Output the [X, Y] coordinate of the center of the cell containing the given text.  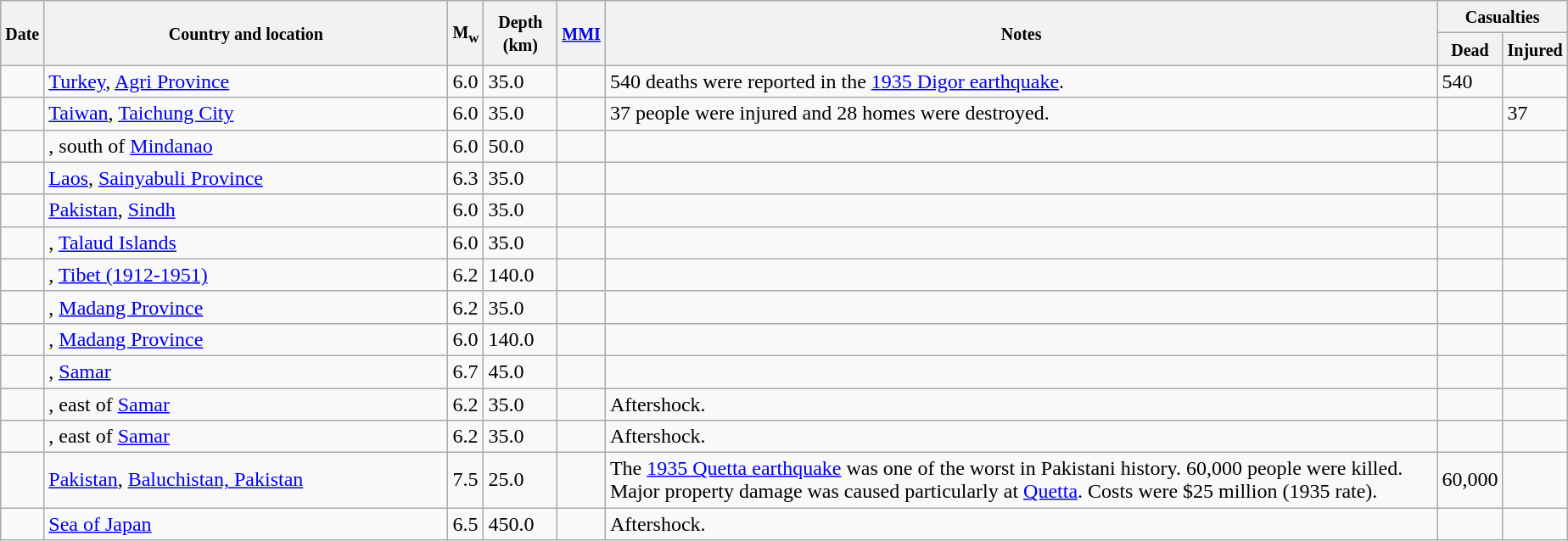
50.0 [521, 146]
450.0 [521, 524]
Depth (km) [521, 33]
37 [1535, 114]
Turkey, Agri Province [246, 81]
Injured [1535, 49]
Casualties [1502, 17]
, south of Mindanao [246, 146]
25.0 [521, 480]
MMI [582, 33]
Notes [1022, 33]
, Tibet (1912-1951) [246, 275]
Date [22, 33]
Dead [1470, 49]
540 [1470, 81]
7.5 [466, 480]
Sea of Japan [246, 524]
Mw [466, 33]
6.3 [466, 178]
, Samar [246, 371]
Pakistan, Baluchistan, Pakistan [246, 480]
Pakistan, Sindh [246, 210]
37 people were injured and 28 homes were destroyed. [1022, 114]
Taiwan, Taichung City [246, 114]
Laos, Sainyabuli Province [246, 178]
45.0 [521, 371]
, Talaud Islands [246, 243]
6.7 [466, 371]
6.5 [466, 524]
Country and location [246, 33]
540 deaths were reported in the 1935 Digor earthquake. [1022, 81]
60,000 [1470, 480]
